Pinpoint the cell where the given text exists, returning its (X, Y) midpoint coordinate. 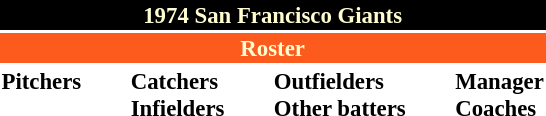
Roster (272, 48)
1974 San Francisco Giants (272, 15)
